Output the (x, y) coordinate of the center of the cell containing the given text.  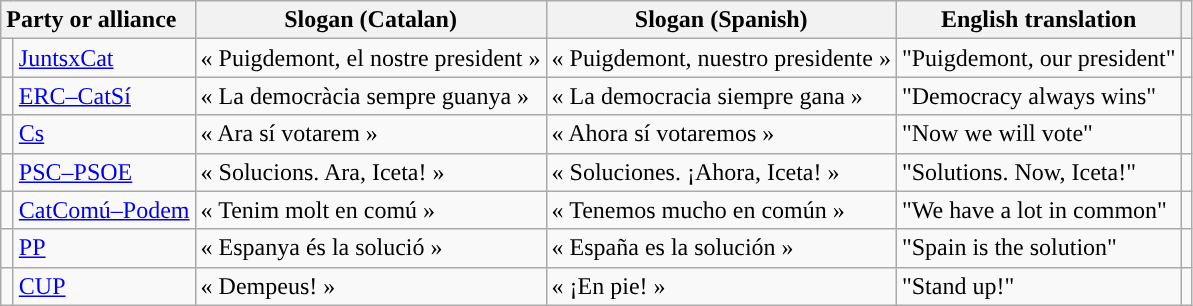
« La democràcia sempre guanya » (370, 96)
« Soluciones. ¡Ahora, Iceta! » (721, 172)
CatComú–Podem (104, 210)
"Democracy always wins" (1038, 96)
CUP (104, 286)
« España es la solución » (721, 248)
« ¡En pie! » (721, 286)
« Solucions. Ara, Iceta! » (370, 172)
ERC–CatSí (104, 96)
"Spain is the solution" (1038, 248)
Cs (104, 134)
Slogan (Catalan) (370, 20)
Party or alliance (98, 20)
"Puigdemont, our president" (1038, 58)
« Espanya és la solució » (370, 248)
Slogan (Spanish) (721, 20)
"Stand up!" (1038, 286)
« La democracia siempre gana » (721, 96)
« Ara sí votarem » (370, 134)
English translation (1038, 20)
« Dempeus! » (370, 286)
« Puigdemont, nuestro presidente » (721, 58)
« Ahora sí votaremos » (721, 134)
« Tenemos mucho en común » (721, 210)
"We have a lot in common" (1038, 210)
JuntsxCat (104, 58)
PP (104, 248)
PSC–PSOE (104, 172)
« Tenim molt en comú » (370, 210)
"Now we will vote" (1038, 134)
"Solutions. Now, Iceta!" (1038, 172)
« Puigdemont, el nostre president » (370, 58)
